Return the (X, Y) coordinate for the center point of the cell that contains the specified text.  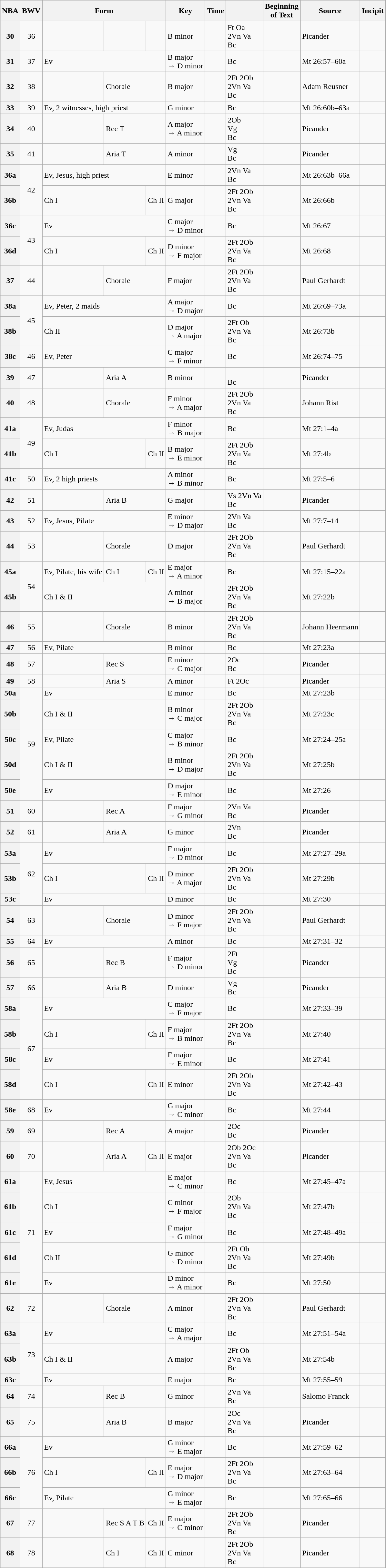
63c (10, 1380)
Mt 27:47b (330, 1207)
A major→ A minor (186, 129)
D minor→ A major (186, 878)
Mt 27:54b (330, 1359)
72 (31, 1308)
G major→ C minor (186, 1110)
A major→ D major (186, 306)
F major→ B minor (186, 1034)
Ev, Judas (104, 428)
53c (10, 899)
61e (10, 1283)
33 (10, 108)
31 (10, 61)
50b (10, 714)
Mt 26:63b–66a (330, 175)
74 (31, 1396)
Adam Reusner (330, 87)
Mt 26:73b (330, 331)
45b (10, 597)
61d (10, 1257)
63b (10, 1359)
Incipit (372, 11)
Ev, Jesus (104, 1181)
36c (10, 226)
Mt 26:66b (330, 200)
58e (10, 1110)
NBA (10, 11)
Mt 27:23a (330, 647)
C major→ F minor (186, 357)
Mt 27:24–25a (330, 740)
36d (10, 251)
Form (104, 11)
C major→ F major (186, 1009)
BWV (31, 11)
66b (10, 1473)
Mt 27:30 (330, 899)
Ev, Pilate, his wife (73, 571)
2VnBc (244, 832)
Mt 27:23c (330, 714)
Mt 27:1–4a (330, 428)
Mt 26:68 (330, 251)
Mt 26:67 (330, 226)
D minor→ A minor (186, 1283)
61 (31, 832)
34 (10, 129)
Mt 27:42–43 (330, 1085)
C minor→ F major (186, 1207)
Time (215, 11)
45a (10, 571)
E major→ D major (186, 1473)
41b (10, 454)
70 (31, 1156)
Mt 27:26 (330, 790)
58c (10, 1060)
Mt 26:57–60a (330, 61)
Mt 27:27–29a (330, 853)
38b (10, 331)
66 (31, 987)
Vs 2Vn VaBc (244, 500)
B major→ E minor (186, 454)
D major→ E minor (186, 790)
Mt 26:60b–63a (330, 108)
58a (10, 1009)
53b (10, 878)
Beginningof Text (281, 11)
Ev, 2 witnesses, high priest (104, 108)
61a (10, 1181)
B minor→ C major (186, 714)
35 (10, 154)
76 (31, 1473)
2FtVgBc (244, 962)
Source (330, 11)
A minor→ B minor (186, 479)
53 (31, 546)
Mt 27:15–22a (330, 571)
A minor→ B major (186, 597)
D major (186, 546)
Mt 27:7–14 (330, 521)
Mt 27:55–59 (330, 1380)
E major→ A minor (186, 571)
2Ob 2Oc2Vn VaBc (244, 1156)
Johann Rist (330, 403)
73 (31, 1354)
Mt 27:29b (330, 878)
Mt 27:41 (330, 1060)
77 (31, 1523)
Mt 27:40 (330, 1034)
30 (10, 36)
B major→ D minor (186, 61)
Mt 27:59–62 (330, 1447)
75 (31, 1422)
C major→ B minor (186, 740)
41c (10, 479)
Mt 26:74–75 (330, 357)
2Oc2Vn VaBc (244, 1422)
C minor (186, 1553)
50 (31, 479)
Mt 27:50 (330, 1283)
2ObVgBc (244, 129)
G minor→ D minor (186, 1257)
E minor→ D major (186, 521)
36 (31, 36)
50e (10, 790)
Aria S (135, 681)
Mt 27:45–47a (330, 1181)
Mt 27:25b (330, 765)
38a (10, 306)
Ev, Peter (104, 357)
Ev, Peter, 2 maids (104, 306)
C major→ D minor (186, 226)
Mt 27:48–49a (330, 1232)
Mt 27:65–66 (330, 1498)
38c (10, 357)
69 (31, 1131)
2Ob2Vn VaBc (244, 1207)
Salomo Franck (330, 1396)
F minor→ B major (186, 428)
53a (10, 853)
Mt 27:44 (330, 1110)
Ev, 2 high priests (104, 479)
61b (10, 1207)
Mt 27:31–32 (330, 941)
36b (10, 200)
41 (31, 154)
Mt 27:5–6 (330, 479)
Rec S A T B (125, 1523)
63 (31, 920)
F major (186, 281)
Ft 2Oc (244, 681)
Mt 27:51–54a (330, 1334)
Aria T (135, 154)
C major→ A major (186, 1334)
Ft Oa2Vn VaBc (244, 36)
Mt 27:22b (330, 597)
41a (10, 428)
Rec S (135, 664)
36a (10, 175)
58d (10, 1085)
Mt 27:49b (330, 1257)
Key (186, 11)
Rec T (135, 129)
Mt 26:69–73a (330, 306)
B minor→ D major (186, 765)
66a (10, 1447)
50d (10, 765)
50c (10, 740)
Mt 27:4b (330, 454)
78 (31, 1553)
Mt 27:23b (330, 693)
63a (10, 1334)
F major→ E minor (186, 1060)
Mt 27:33–39 (330, 1009)
Ev, Jesus, Pilate (104, 521)
Johann Heermann (330, 626)
66c (10, 1498)
E minor→ C major (186, 664)
Mt 27:63–64 (330, 1473)
38 (31, 87)
Ev, Jesus, high priest (104, 175)
50a (10, 693)
F minor→ A major (186, 403)
45 (31, 321)
32 (10, 87)
58 (31, 681)
58b (10, 1034)
71 (31, 1232)
61c (10, 1232)
D major→ A major (186, 331)
